Return the [X, Y] coordinate for the center point of the cell that contains the specified text.  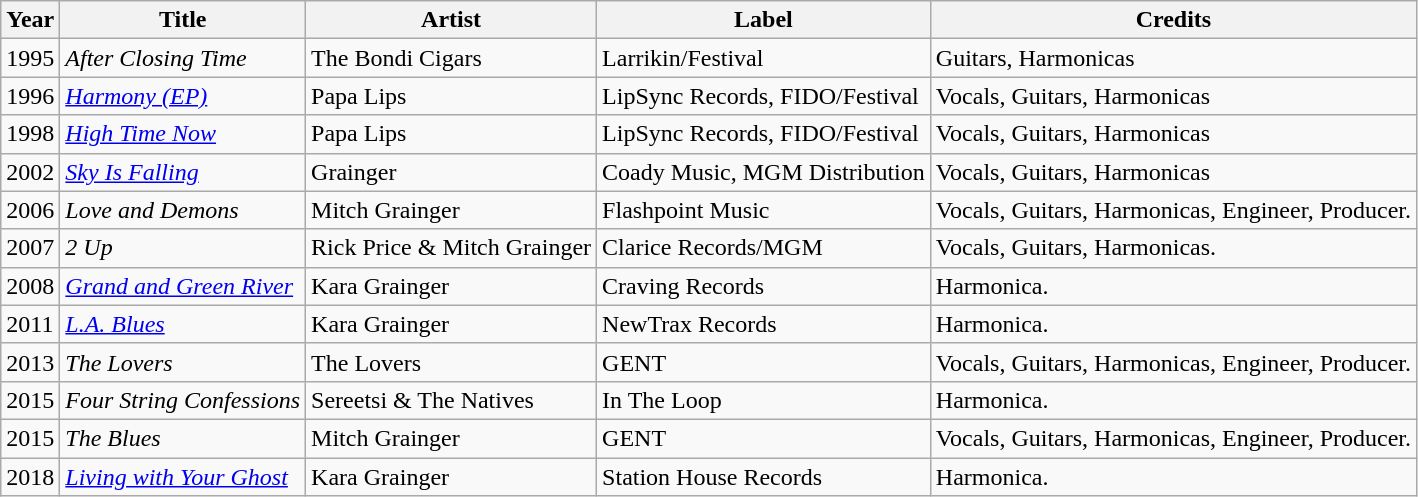
After Closing Time [183, 58]
Label [764, 20]
In The Loop [764, 400]
Love and Demons [183, 210]
2013 [30, 362]
Grand and Green River [183, 286]
2006 [30, 210]
Station House Records [764, 477]
Larrikin/Festival [764, 58]
Craving Records [764, 286]
1995 [30, 58]
2007 [30, 248]
Grainger [452, 172]
Vocals, Guitars, Harmonicas. [1173, 248]
Sereetsi & The Natives [452, 400]
Four String Confessions [183, 400]
2 Up [183, 248]
L.A. Blues [183, 324]
Living with Your Ghost [183, 477]
Harmony (EP) [183, 96]
Credits [1173, 20]
Year [30, 20]
2002 [30, 172]
Sky Is Falling [183, 172]
Clarice Records/MGM [764, 248]
Guitars, Harmonicas [1173, 58]
2018 [30, 477]
The Blues [183, 438]
Flashpoint Music [764, 210]
Title [183, 20]
High Time Now [183, 134]
2011 [30, 324]
Coady Music, MGM Distribution [764, 172]
NewTrax Records [764, 324]
1998 [30, 134]
The Bondi Cigars [452, 58]
Artist [452, 20]
2008 [30, 286]
1996 [30, 96]
Rick Price & Mitch Grainger [452, 248]
